Capture the cell that displays the provided text and extract its (X, Y) central coordinate. 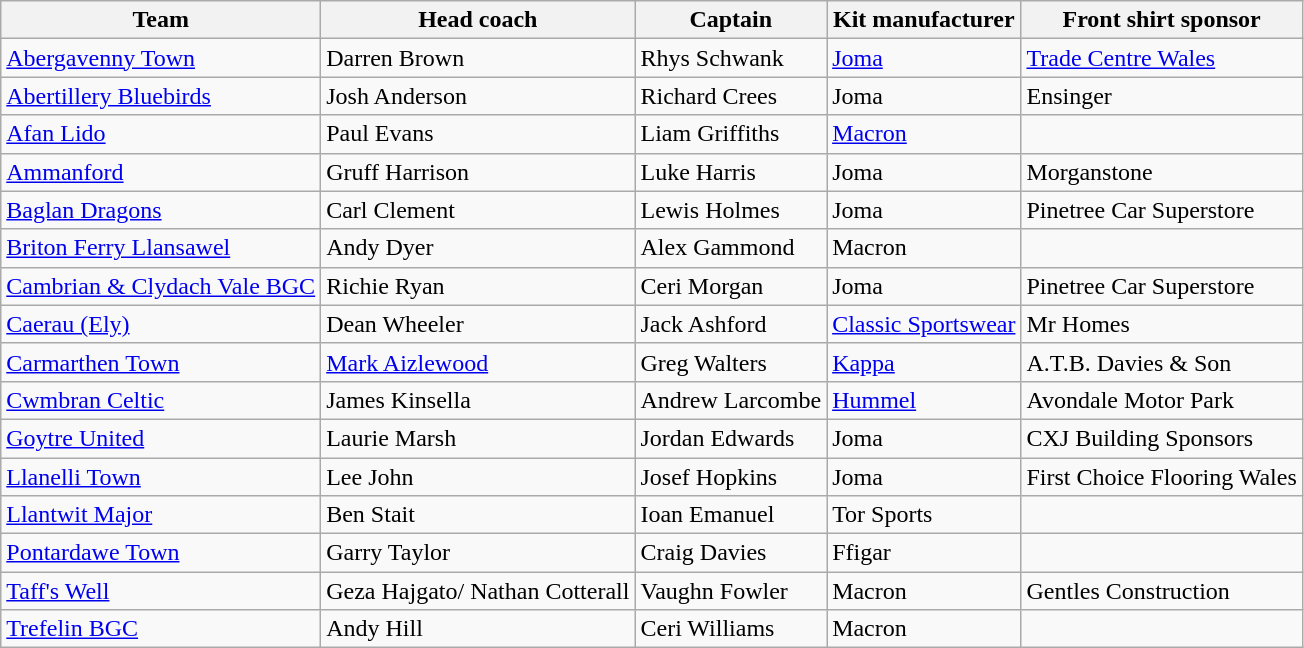
Cwmbran Celtic (161, 400)
Ben Stait (478, 515)
A.T.B. Davies & Son (1162, 362)
Jack Ashford (731, 324)
Lee John (478, 477)
Dean Wheeler (478, 324)
Briton Ferry Llansawel (161, 248)
Mark Aizlewood (478, 362)
Andy Hill (478, 629)
Pontardawe Town (161, 553)
Taff's Well (161, 591)
First Choice Flooring Wales (1162, 477)
Carmarthen Town (161, 362)
Trefelin BGC (161, 629)
Ensinger (1162, 96)
Hummel (924, 400)
Kit manufacturer (924, 20)
Gentles Construction (1162, 591)
Gruff Harrison (478, 172)
Richie Ryan (478, 286)
Captain (731, 20)
Andy Dyer (478, 248)
Alex Gammond (731, 248)
CXJ Building Sponsors (1162, 438)
Llantwit Major (161, 515)
Richard Crees (731, 96)
Abertillery Bluebirds (161, 96)
Vaughn Fowler (731, 591)
Geza Hajgato/ Nathan Cotterall (478, 591)
Classic Sportswear (924, 324)
Llanelli Town (161, 477)
Kappa (924, 362)
Morganstone (1162, 172)
Liam Griffiths (731, 134)
Goytre United (161, 438)
Avondale Motor Park (1162, 400)
Garry Taylor (478, 553)
Ammanford (161, 172)
Abergavenny Town (161, 58)
Luke Harris (731, 172)
Cambrian & Clydach Vale BGC (161, 286)
Team (161, 20)
Greg Walters (731, 362)
Rhys Schwank (731, 58)
Mr Homes (1162, 324)
Ceri Williams (731, 629)
Head coach (478, 20)
Darren Brown (478, 58)
Front shirt sponsor (1162, 20)
James Kinsella (478, 400)
Baglan Dragons (161, 210)
Ioan Emanuel (731, 515)
Tor Sports (924, 515)
Afan Lido (161, 134)
Jordan Edwards (731, 438)
Josef Hopkins (731, 477)
Lewis Holmes (731, 210)
Laurie Marsh (478, 438)
Carl Clement (478, 210)
Ffigar (924, 553)
Josh Anderson (478, 96)
Andrew Larcombe (731, 400)
Craig Davies (731, 553)
Ceri Morgan (731, 286)
Paul Evans (478, 134)
Trade Centre Wales (1162, 58)
Caerau (Ely) (161, 324)
